Find where the given text appears and provide that cell's center as (x, y) coordinate. 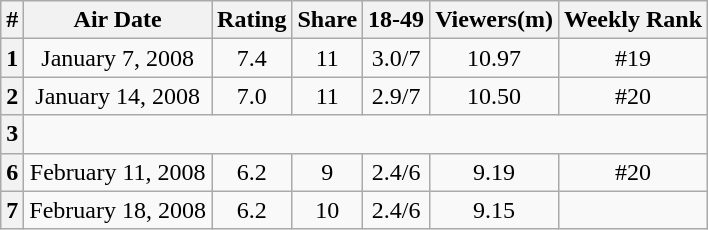
18-49 (396, 20)
Viewers(m) (494, 20)
10 (328, 210)
10.50 (494, 96)
Air Date (118, 20)
# (12, 20)
Share (328, 20)
7 (12, 210)
3 (12, 134)
9.15 (494, 210)
7.4 (252, 58)
Weekly Rank (632, 20)
9 (328, 172)
February 11, 2008 (118, 172)
3.0/7 (396, 58)
Rating (252, 20)
2.9/7 (396, 96)
January 7, 2008 (118, 58)
10.97 (494, 58)
February 18, 2008 (118, 210)
2 (12, 96)
January 14, 2008 (118, 96)
#19 (632, 58)
7.0 (252, 96)
9.19 (494, 172)
1 (12, 58)
6 (12, 172)
